Find where the given text appears and provide that cell's center as (x, y) coordinate. 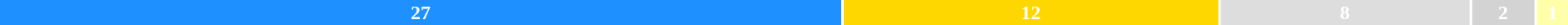
12 (1030, 12)
27 (421, 12)
2 (1503, 12)
8 (1345, 12)
1 (1552, 12)
